Capture the cell that displays the provided text and extract its [x, y] central coordinate. 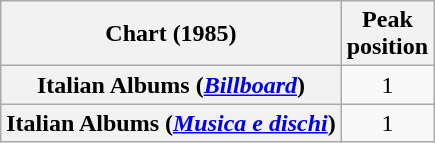
Italian Albums (Musica e dischi) [171, 123]
Chart (1985) [171, 34]
Italian Albums (Billboard) [171, 85]
Peakposition [387, 34]
